Detect which cell encompasses the target text, then output its [x, y] center coordinate. 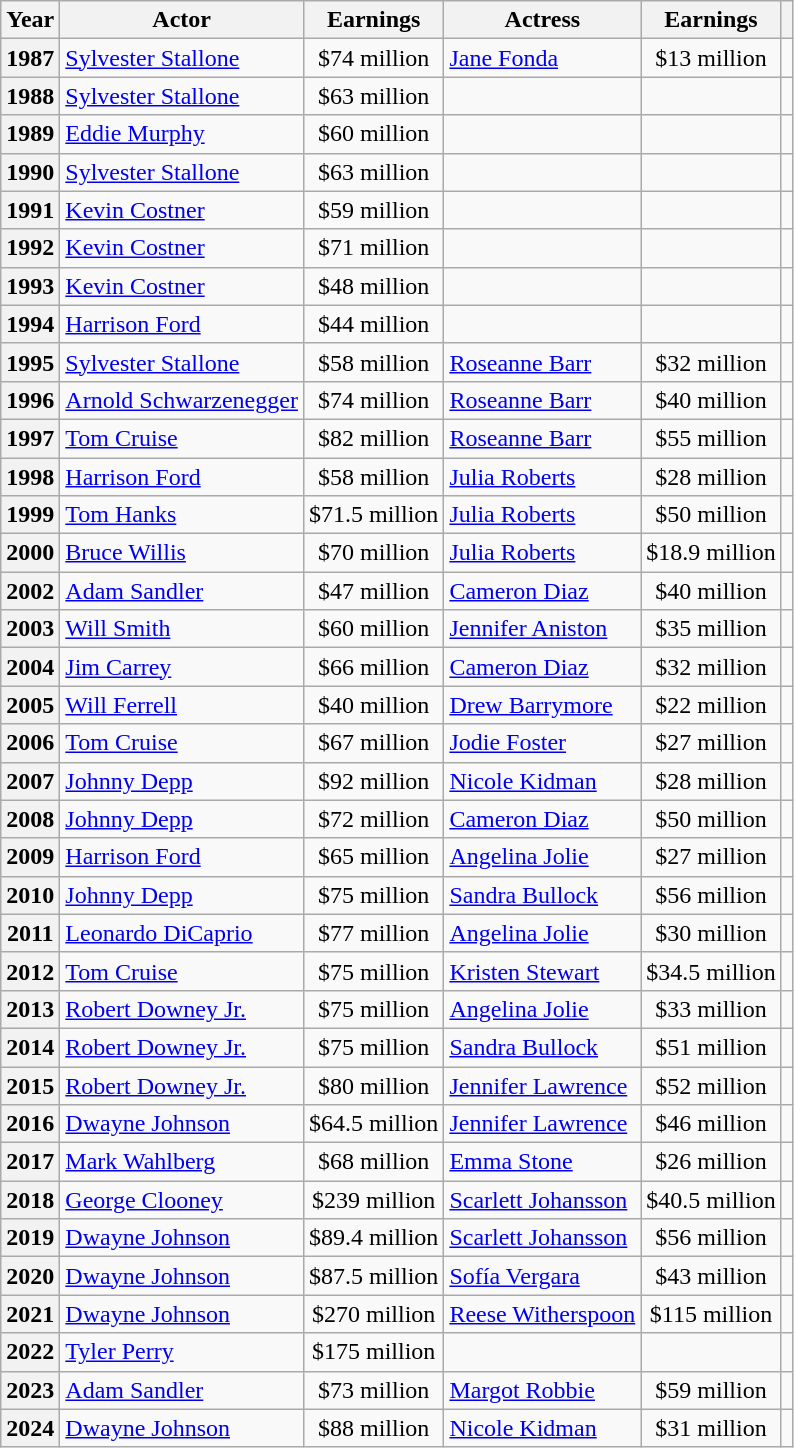
2002 [30, 591]
$48 million [373, 286]
$55 million [711, 438]
$64.5 million [373, 1124]
$46 million [711, 1124]
2010 [30, 895]
Tom Hanks [182, 515]
$89.4 million [373, 1238]
Will Ferrell [182, 705]
2017 [30, 1162]
$72 million [373, 819]
$35 million [711, 629]
2007 [30, 781]
2015 [30, 1085]
1999 [30, 515]
$34.5 million [711, 971]
Jane Fonda [542, 58]
$92 million [373, 781]
$115 million [711, 1314]
$26 million [711, 1162]
Mark Wahlberg [182, 1162]
1997 [30, 438]
1996 [30, 400]
Actor [182, 20]
Bruce Willis [182, 553]
1991 [30, 210]
2009 [30, 857]
Leonardo DiCaprio [182, 933]
Jodie Foster [542, 743]
1998 [30, 477]
Drew Barrymore [542, 705]
2016 [30, 1124]
$73 million [373, 1390]
$70 million [373, 553]
1987 [30, 58]
$18.9 million [711, 553]
$82 million [373, 438]
2023 [30, 1390]
$65 million [373, 857]
George Clooney [182, 1200]
2021 [30, 1314]
$175 million [373, 1352]
2000 [30, 553]
2019 [30, 1238]
$239 million [373, 1200]
$22 million [711, 705]
Actress [542, 20]
Year [30, 20]
$47 million [373, 591]
2013 [30, 1009]
Sofía Vergara [542, 1276]
$52 million [711, 1085]
$88 million [373, 1428]
Margot Robbie [542, 1390]
Eddie Murphy [182, 134]
$31 million [711, 1428]
1992 [30, 248]
2004 [30, 667]
$80 million [373, 1085]
2024 [30, 1428]
2012 [30, 971]
$68 million [373, 1162]
$43 million [711, 1276]
$77 million [373, 933]
2005 [30, 705]
$44 million [373, 324]
2003 [30, 629]
$270 million [373, 1314]
$40.5 million [711, 1200]
$87.5 million [373, 1276]
1995 [30, 362]
$71 million [373, 248]
Kristen Stewart [542, 971]
Tyler Perry [182, 1352]
2014 [30, 1047]
$30 million [711, 933]
1989 [30, 134]
1988 [30, 96]
2006 [30, 743]
$51 million [711, 1047]
$67 million [373, 743]
1994 [30, 324]
$33 million [711, 1009]
2022 [30, 1352]
Jim Carrey [182, 667]
2011 [30, 933]
1990 [30, 172]
$66 million [373, 667]
2020 [30, 1276]
$71.5 million [373, 515]
$13 million [711, 58]
2018 [30, 1200]
1993 [30, 286]
Emma Stone [542, 1162]
Reese Witherspoon [542, 1314]
Will Smith [182, 629]
Arnold Schwarzenegger [182, 400]
2008 [30, 819]
Jennifer Aniston [542, 629]
